Output the [X, Y] coordinate of the center of the cell containing the given text.  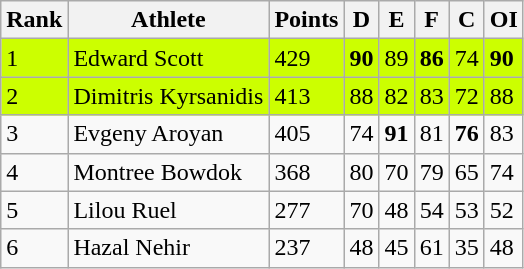
6 [34, 248]
Edward Scott [168, 58]
F [432, 20]
Montree Bowdok [168, 172]
237 [306, 248]
91 [396, 134]
53 [466, 210]
4 [34, 172]
Hazal Nehir [168, 248]
61 [432, 248]
52 [504, 210]
35 [466, 248]
2 [34, 96]
86 [432, 58]
368 [306, 172]
Points [306, 20]
81 [432, 134]
D [362, 20]
3 [34, 134]
65 [466, 172]
OI [504, 20]
277 [306, 210]
72 [466, 96]
89 [396, 58]
Athlete [168, 20]
Rank [34, 20]
Dimitris Kyrsanidis [168, 96]
76 [466, 134]
80 [362, 172]
E [396, 20]
5 [34, 210]
Lilou Ruel [168, 210]
413 [306, 96]
429 [306, 58]
82 [396, 96]
C [466, 20]
405 [306, 134]
1 [34, 58]
Evgeny Aroyan [168, 134]
79 [432, 172]
54 [432, 210]
45 [396, 248]
